Locate the cell with the specified text and output its (x, y) center coordinate. 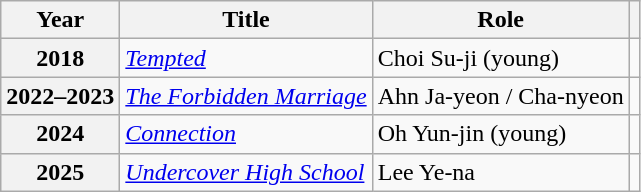
Title (246, 20)
Connection (246, 134)
Lee Ye-na (500, 172)
The Forbidden Marriage (246, 96)
Tempted (246, 58)
Choi Su-ji (young) (500, 58)
Undercover High School (246, 172)
2018 (60, 58)
Year (60, 20)
2025 (60, 172)
2024 (60, 134)
Role (500, 20)
Ahn Ja-yeon / Cha-nyeon (500, 96)
2022–2023 (60, 96)
Oh Yun-jin (young) (500, 134)
